For the text-containing cell, return its midpoint in (x, y) coordinate format. 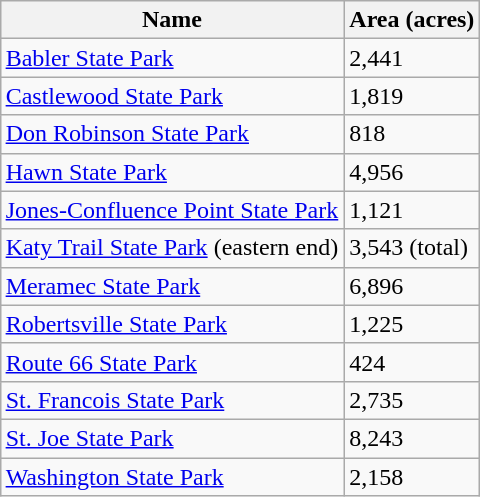
Washington State Park (172, 477)
Area (acres) (412, 20)
Babler State Park (172, 58)
2,735 (412, 400)
3,543 (total) (412, 248)
1,225 (412, 324)
Don Robinson State Park (172, 134)
424 (412, 362)
Meramec State Park (172, 286)
St. Joe State Park (172, 438)
Route 66 State Park (172, 362)
Robertsville State Park (172, 324)
Katy Trail State Park (eastern end) (172, 248)
Jones-Confluence Point State Park (172, 210)
Name (172, 20)
4,956 (412, 172)
Hawn State Park (172, 172)
1,819 (412, 96)
1,121 (412, 210)
2,158 (412, 477)
6,896 (412, 286)
8,243 (412, 438)
St. Francois State Park (172, 400)
2,441 (412, 58)
818 (412, 134)
Castlewood State Park (172, 96)
